From the cell containing the given text, extract its center point as [x, y] coordinate. 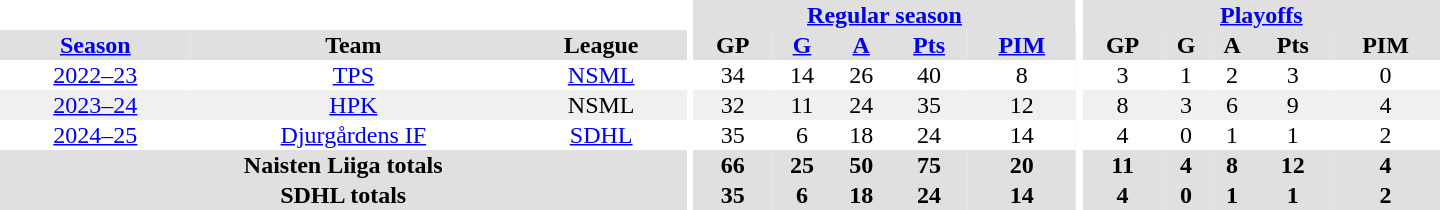
50 [862, 165]
TPS [354, 75]
2024–25 [96, 135]
2023–24 [96, 105]
9 [1292, 105]
Team [354, 45]
34 [733, 75]
Djurgårdens IF [354, 135]
Season [96, 45]
SDHL totals [343, 195]
2022–23 [96, 75]
20 [1022, 165]
League [601, 45]
26 [862, 75]
SDHL [601, 135]
Naisten Liiga totals [343, 165]
75 [930, 165]
25 [802, 165]
32 [733, 105]
40 [930, 75]
HPK [354, 105]
Regular season [884, 15]
Playoffs [1262, 15]
66 [733, 165]
